Locate the cell with the specified text and output its [x, y] center coordinate. 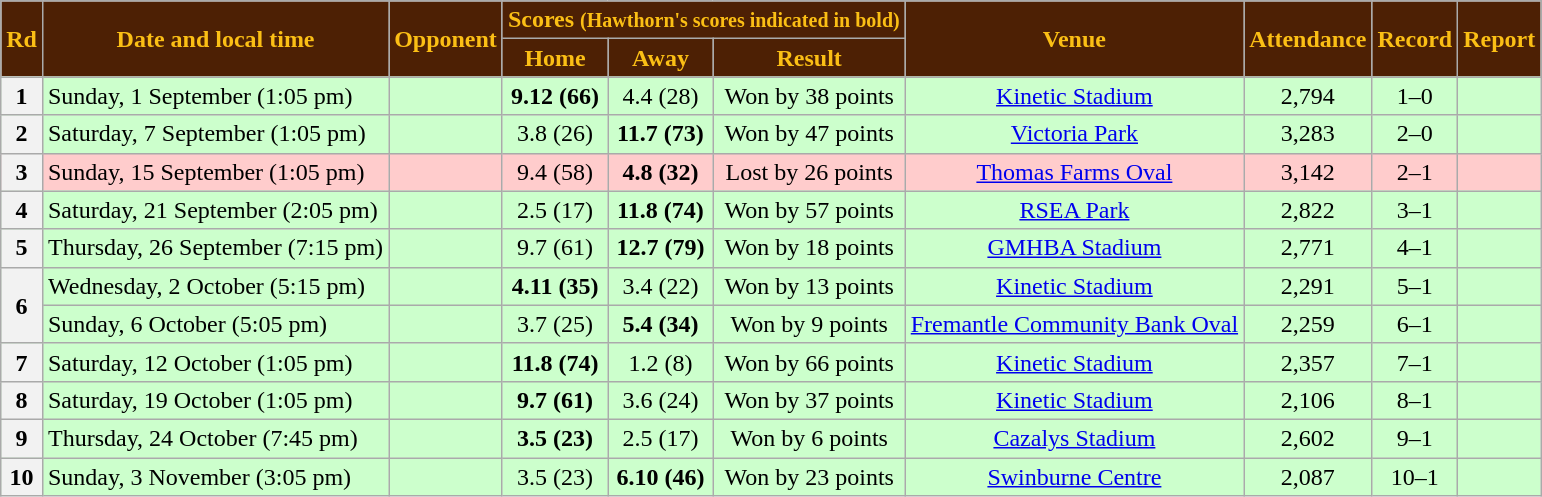
1.2 (8) [660, 362]
Away [660, 58]
Sunday, 6 October (5:05 pm) [215, 324]
5.4 (34) [660, 324]
3–1 [1415, 210]
Won by 23 points [809, 477]
Result [809, 58]
Home [554, 58]
Saturday, 19 October (1:05 pm) [215, 400]
Thursday, 24 October (7:45 pm) [215, 438]
Scores (Hawthorn's scores indicated in bold) [704, 20]
2,822 [1308, 210]
2,357 [1308, 362]
12.7 (79) [660, 248]
4.8 (32) [660, 172]
9 [22, 438]
4.11 (35) [554, 286]
Saturday, 7 September (1:05 pm) [215, 134]
4 [22, 210]
6 [22, 305]
2,259 [1308, 324]
Saturday, 21 September (2:05 pm) [215, 210]
6–1 [1415, 324]
10–1 [1415, 477]
Fremantle Community Bank Oval [1074, 324]
4–1 [1415, 248]
2–1 [1415, 172]
Record [1415, 39]
Attendance [1308, 39]
4.4 (28) [660, 96]
10 [22, 477]
2,087 [1308, 477]
Sunday, 3 November (3:05 pm) [215, 477]
Sunday, 1 September (1:05 pm) [215, 96]
9.4 (58) [554, 172]
Won by 57 points [809, 210]
9–1 [1415, 438]
11.7 (73) [660, 134]
2,602 [1308, 438]
Saturday, 12 October (1:05 pm) [215, 362]
Won by 66 points [809, 362]
2,794 [1308, 96]
5 [22, 248]
8–1 [1415, 400]
3,142 [1308, 172]
Won by 47 points [809, 134]
Date and local time [215, 39]
3 [22, 172]
7 [22, 362]
3.4 (22) [660, 286]
Venue [1074, 39]
Won by 18 points [809, 248]
Won by 6 points [809, 438]
3.6 (24) [660, 400]
7–1 [1415, 362]
6.10 (46) [660, 477]
RSEA Park [1074, 210]
Thomas Farms Oval [1074, 172]
Thursday, 26 September (7:15 pm) [215, 248]
2,771 [1308, 248]
Won by 37 points [809, 400]
Rd [22, 39]
3,283 [1308, 134]
3.7 (25) [554, 324]
GMHBA Stadium [1074, 248]
5–1 [1415, 286]
1–0 [1415, 96]
Lost by 26 points [809, 172]
9.12 (66) [554, 96]
8 [22, 400]
Won by 9 points [809, 324]
1 [22, 96]
Won by 13 points [809, 286]
3.8 (26) [554, 134]
2–0 [1415, 134]
Opponent [446, 39]
Sunday, 15 September (1:05 pm) [215, 172]
2,106 [1308, 400]
Wednesday, 2 October (5:15 pm) [215, 286]
Cazalys Stadium [1074, 438]
Report [1500, 39]
Victoria Park [1074, 134]
2 [22, 134]
2,291 [1308, 286]
Swinburne Centre [1074, 477]
Won by 38 points [809, 96]
